Return the [X, Y] coordinate for the center point of the cell that contains the specified text.  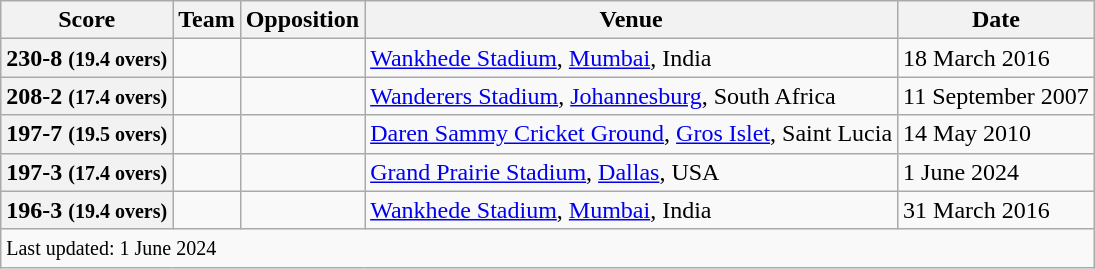
197-7 (19.5 overs) [87, 134]
Grand Prairie Stadium, Dallas, USA [632, 172]
1 June 2024 [996, 172]
Daren Sammy Cricket Ground, Gros Islet, Saint Lucia [632, 134]
208-2 (17.4 overs) [87, 96]
Last updated: 1 June 2024 [548, 248]
11 September 2007 [996, 96]
Venue [632, 20]
Score [87, 20]
197-3 (17.4 overs) [87, 172]
Team [207, 20]
Wanderers Stadium, Johannesburg, South Africa [632, 96]
230-8 (19.4 overs) [87, 58]
Opposition [302, 20]
14 May 2010 [996, 134]
196-3 (19.4 overs) [87, 210]
Date [996, 20]
31 March 2016 [996, 210]
18 March 2016 [996, 58]
